Return the (x, y) coordinate for the center point of the cell that contains the specified text.  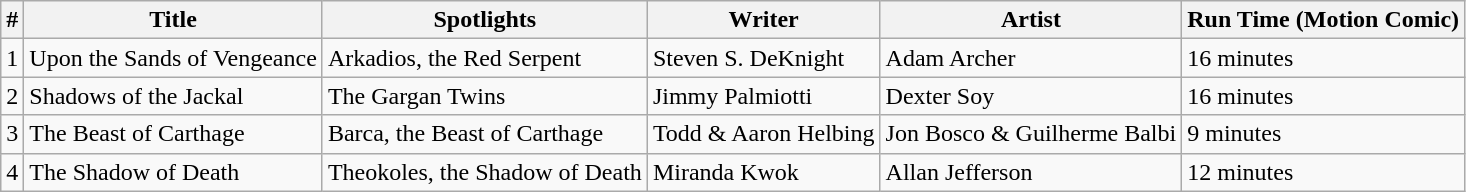
Dexter Soy (1031, 96)
Run Time (Motion Comic) (1324, 20)
The Shadow of Death (174, 172)
4 (12, 172)
1 (12, 58)
3 (12, 134)
Todd & Aaron Helbing (764, 134)
Artist (1031, 20)
The Gargan Twins (484, 96)
Miranda Kwok (764, 172)
Shadows of the Jackal (174, 96)
Allan Jefferson (1031, 172)
Arkadios, the Red Serpent (484, 58)
Upon the Sands of Vengeance (174, 58)
Adam Archer (1031, 58)
Steven S. DeKnight (764, 58)
2 (12, 96)
12 minutes (1324, 172)
Barca, the Beast of Carthage (484, 134)
Writer (764, 20)
# (12, 20)
Title (174, 20)
9 minutes (1324, 134)
Jimmy Palmiotti (764, 96)
Theokoles, the Shadow of Death (484, 172)
The Beast of Carthage (174, 134)
Spotlights (484, 20)
Jon Bosco & Guilherme Balbi (1031, 134)
